Locate the cell with the specified text and output its [x, y] center coordinate. 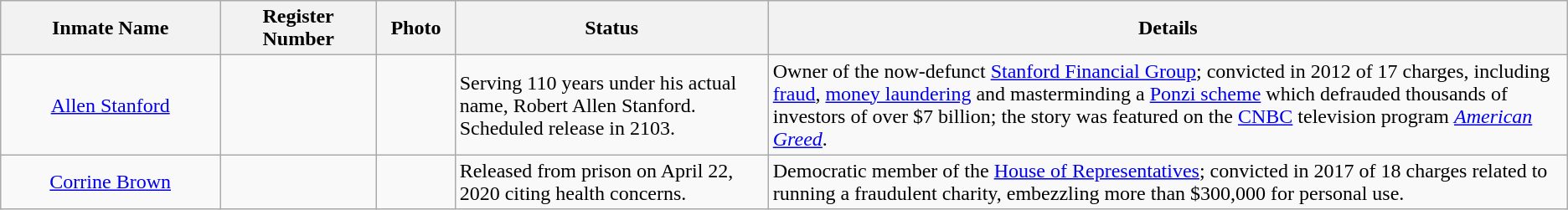
Inmate Name [111, 28]
Serving 110 years under his actual name, Robert Allen Stanford. Scheduled release in 2103. [611, 105]
Corrine Brown [111, 182]
Status [611, 28]
Photo [416, 28]
Register Number [298, 28]
Allen Stanford [111, 105]
Details [1168, 28]
Released from prison on April 22, 2020 citing health concerns. [611, 182]
